Capture the cell that displays the provided text and extract its (X, Y) central coordinate. 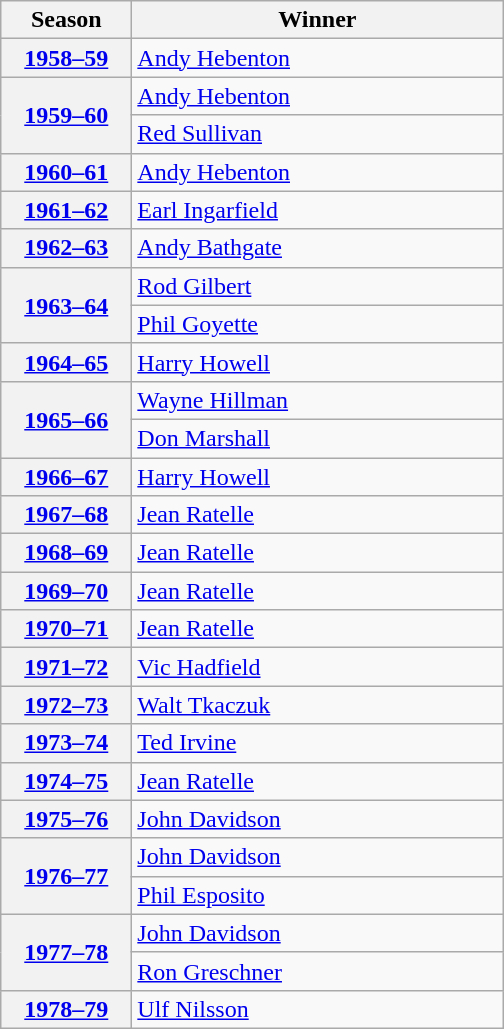
1967–68 (66, 515)
1972–73 (66, 705)
Vic Hadfield (318, 667)
1977–78 (66, 952)
Ted Irvine (318, 743)
Winner (318, 20)
1966–67 (66, 477)
Earl Ingarfield (318, 210)
Andy Bathgate (318, 248)
Don Marshall (318, 438)
1963–64 (66, 305)
1968–69 (66, 553)
1961–62 (66, 210)
Phil Esposito (318, 895)
Phil Goyette (318, 324)
1976–77 (66, 876)
Wayne Hillman (318, 400)
Red Sullivan (318, 134)
Ulf Nilsson (318, 1009)
1970–71 (66, 629)
1959–60 (66, 115)
1973–74 (66, 743)
1960–61 (66, 172)
1964–65 (66, 362)
1971–72 (66, 667)
Rod Gilbert (318, 286)
Walt Tkaczuk (318, 705)
1975–76 (66, 819)
1958–59 (66, 58)
1974–75 (66, 781)
Ron Greschner (318, 971)
1978–79 (66, 1009)
Season (66, 20)
1965–66 (66, 419)
1969–70 (66, 591)
1962–63 (66, 248)
